From the cell containing the given text, extract its center point as (X, Y) coordinate. 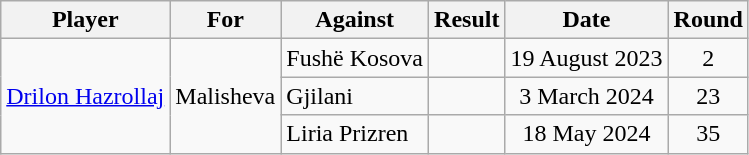
Gjilani (355, 96)
Drilon Hazrollaj (86, 96)
35 (708, 134)
Date (586, 20)
2 (708, 58)
18 May 2024 (586, 134)
Result (467, 20)
Player (86, 20)
3 March 2024 (586, 96)
19 August 2023 (586, 58)
Fushë Kosova (355, 58)
Malisheva (226, 96)
Liria Prizren (355, 134)
For (226, 20)
Against (355, 20)
23 (708, 96)
Round (708, 20)
